Determine the (X, Y) coordinate at the center of the cell enclosing the given text.  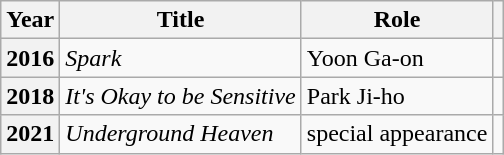
Title (180, 20)
2018 (30, 96)
special appearance (397, 134)
Spark (180, 58)
Year (30, 20)
Park Ji-ho (397, 96)
Yoon Ga-on (397, 58)
2016 (30, 58)
2021 (30, 134)
Underground Heaven (180, 134)
Role (397, 20)
It's Okay to be Sensitive (180, 96)
